Extract the [x, y] coordinate from the center of the cell holding the provided text.  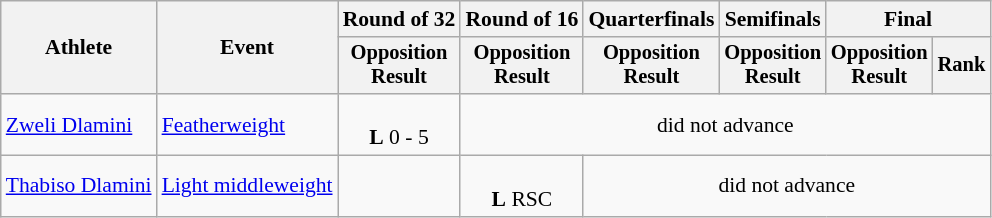
Zweli Dlamini [79, 124]
L 0 - 5 [400, 124]
Semifinals [772, 19]
Event [248, 48]
Thabiso Dlamini [79, 186]
Round of 16 [522, 19]
Athlete [79, 48]
Light middleweight [248, 186]
Final [908, 19]
Featherweight [248, 124]
L RSC [522, 186]
Round of 32 [400, 19]
Rank [962, 66]
Quarterfinals [651, 19]
